Determine the [x, y] coordinate at the center of the cell enclosing the given text.  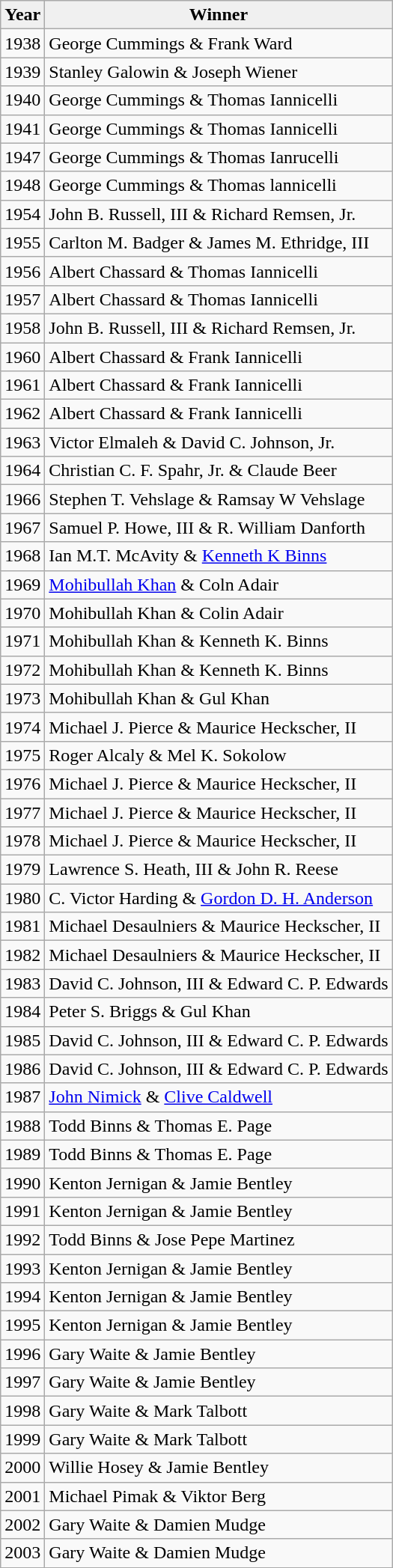
1982 [22, 955]
1941 [22, 129]
1960 [22, 357]
1986 [22, 1069]
1956 [22, 271]
Victor Elmaleh & David C. Johnson, Jr. [219, 442]
1964 [22, 471]
1989 [22, 1154]
1975 [22, 755]
1976 [22, 784]
Stanley Galowin & Joseph Wiener [219, 72]
2000 [22, 1468]
Michael Pimak & Viktor Berg [219, 1496]
1963 [22, 442]
1968 [22, 556]
John Nimick & Clive Caldwell [219, 1097]
1961 [22, 385]
1985 [22, 1040]
George Cummings & Thomas Ianrucelli [219, 157]
1999 [22, 1439]
1987 [22, 1097]
Winner [219, 15]
1948 [22, 186]
1977 [22, 812]
2002 [22, 1525]
1955 [22, 242]
1988 [22, 1126]
1983 [22, 983]
2001 [22, 1496]
Willie Hosey & Jamie Bentley [219, 1468]
1990 [22, 1183]
1994 [22, 1297]
1974 [22, 727]
Samuel P. Howe, III & R. William Danforth [219, 528]
Peter S. Briggs & Gul Khan [219, 1012]
1993 [22, 1269]
Ian M.T. McAvity & Kenneth K Binns [219, 556]
Christian C. F. Spahr, Jr. & Claude Beer [219, 471]
1991 [22, 1211]
1957 [22, 299]
1981 [22, 927]
1996 [22, 1354]
1954 [22, 214]
1984 [22, 1012]
Mohibullah Khan & Gul Khan [219, 698]
Mohibullah Khan & Coln Adair [219, 585]
1947 [22, 157]
Lawrence S. Heath, III & John R. Reese [219, 870]
1979 [22, 870]
2003 [22, 1553]
1992 [22, 1239]
Todd Binns & Jose Pepe Martinez [219, 1239]
1995 [22, 1326]
C. Victor Harding & Gordon D. H. Anderson [219, 898]
1998 [22, 1411]
1978 [22, 841]
Carlton M. Badger & James M. Ethridge, III [219, 242]
1970 [22, 613]
1973 [22, 698]
1940 [22, 100]
1980 [22, 898]
1969 [22, 585]
Year [22, 15]
George Cummings & Thomas lannicelli [219, 186]
1939 [22, 72]
1966 [22, 499]
1971 [22, 641]
1958 [22, 328]
Roger Alcaly & Mel K. Sokolow [219, 755]
George Cummings & Frank Ward [219, 43]
1972 [22, 670]
Mohibullah Khan & Colin Adair [219, 613]
Stephen T. Vehslage & Ramsay W Vehslage [219, 499]
1997 [22, 1382]
1962 [22, 414]
1938 [22, 43]
1967 [22, 528]
